Find where the given text appears and provide that cell's center as (X, Y) coordinate. 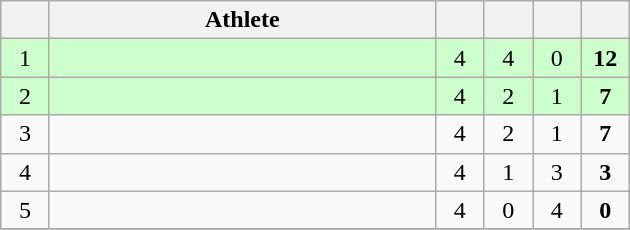
5 (26, 210)
Athlete (242, 20)
12 (606, 58)
